Locate the cell with the specified text and output its (X, Y) center coordinate. 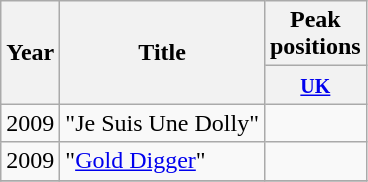
Year (30, 52)
"Gold Digger" (162, 161)
Peakpositions (315, 34)
Title (162, 52)
"Je Suis Une Dolly" (162, 123)
UK (315, 85)
